Find where the given text appears and provide that cell's center as (X, Y) coordinate. 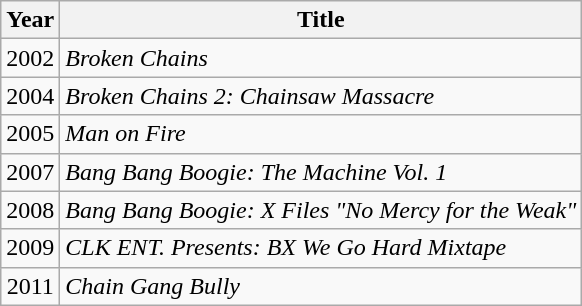
Year (30, 20)
2011 (30, 286)
2007 (30, 172)
Title (321, 20)
Broken Chains 2: Chainsaw Massacre (321, 96)
Man on Fire (321, 134)
Bang Bang Boogie: The Machine Vol. 1 (321, 172)
2009 (30, 248)
2008 (30, 210)
Bang Bang Boogie: X Files "No Mercy for the Weak" (321, 210)
Broken Chains (321, 58)
2004 (30, 96)
2002 (30, 58)
Chain Gang Bully (321, 286)
CLK ENT. Presents: BX We Go Hard Mixtape (321, 248)
2005 (30, 134)
